Return the (X, Y) coordinate for the center point of the cell that contains the specified text.  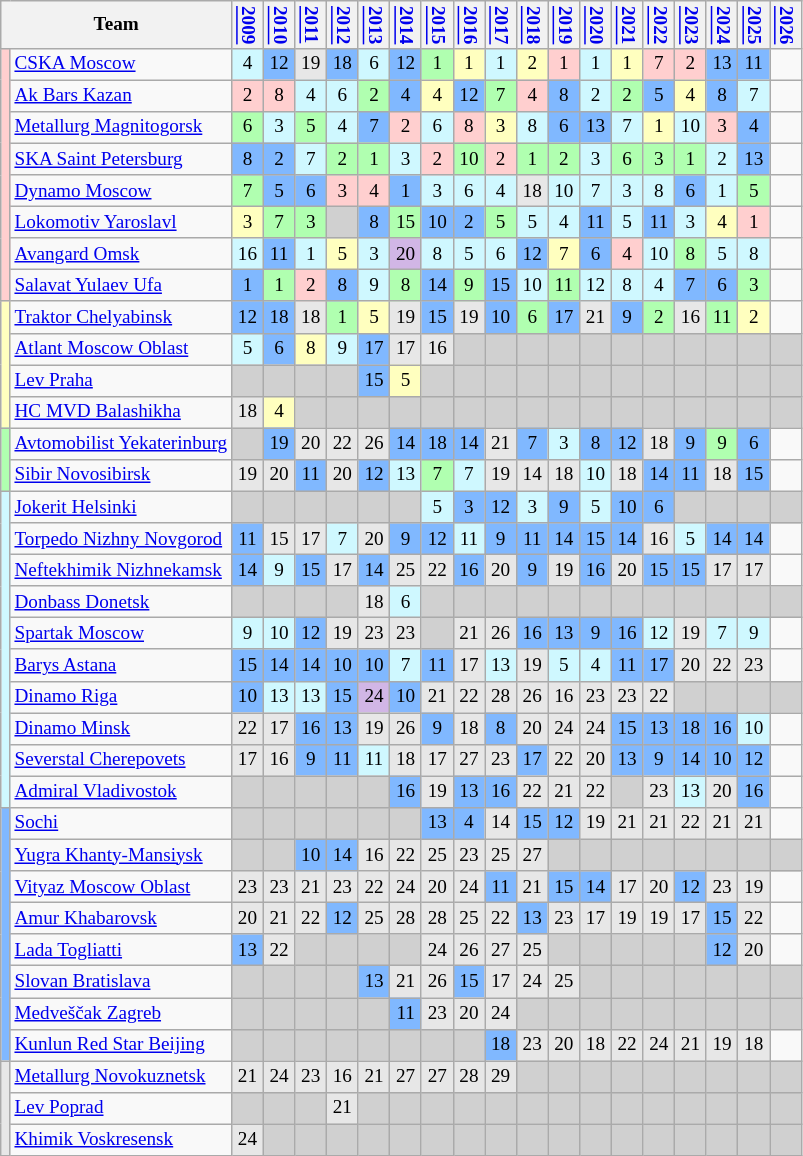
Lev Poprad (121, 1108)
Salavat Yulaev Ufa (121, 286)
Severstal Cherepovets (121, 760)
Kunlun Red Star Beijing (121, 1045)
2016 (469, 25)
Medveščak Zagreb (121, 1013)
Lokomotiv Yaroslavl (121, 222)
2013 (374, 25)
2018 (532, 25)
Lada Togliatti (121, 950)
Dinamo Minsk (121, 729)
Traktor Chelyabinsk (121, 317)
2022 (659, 25)
Yugra Khanty-Mansiysk (121, 855)
Lev Praha (121, 380)
2024 (722, 25)
Dinamo Riga (121, 697)
Sibir Novosibirsk (121, 475)
Metallurg Novokuznetsk (121, 1077)
2021 (627, 25)
Metallurg Magnitogorsk (121, 127)
Avtomobilist Yekaterinburg (121, 444)
Donbass Donetsk (121, 602)
CSKA Moscow (121, 64)
2011 (311, 25)
Avangard Omsk (121, 254)
2014 (406, 25)
Atlant Moscow Oblast (121, 349)
2015 (437, 25)
Admiral Vladivostok (121, 792)
Dynamo Moscow (121, 191)
Team (116, 25)
2025 (754, 25)
2017 (501, 25)
Vityaz Moscow Oblast (121, 887)
2019 (564, 25)
2020 (596, 25)
Sochi (121, 823)
2010 (279, 25)
Torpedo Nizhny Novgorod (121, 539)
SKA Saint Petersburg (121, 159)
HC MVD Balashikha (121, 412)
Ak Bars Kazan (121, 96)
Slovan Bratislava (121, 982)
2023 (691, 25)
2012 (343, 25)
Amur Khabarovsk (121, 918)
Spartak Moscow (121, 634)
Neftekhimik Nizhnekamsk (121, 570)
2026 (786, 25)
2009 (248, 25)
Jokerit Helsinki (121, 507)
Barys Astana (121, 665)
29 (501, 1077)
Khimik Voskresensk (121, 1140)
